Locate the cell with the specified text and output its (X, Y) center coordinate. 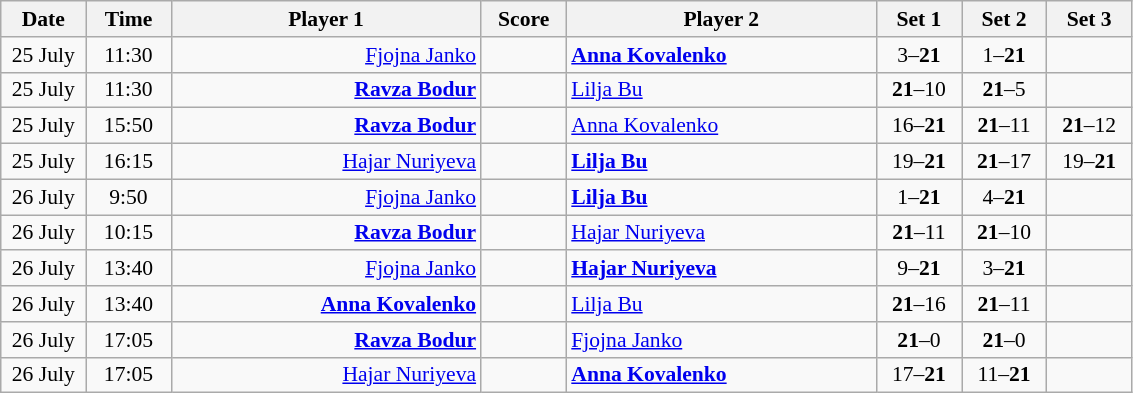
21–17 (1004, 162)
15:50 (128, 126)
9:50 (128, 197)
Time (128, 19)
Set 2 (1004, 19)
21–12 (1090, 126)
Player 1 (326, 19)
Set 1 (918, 19)
11–21 (1004, 375)
16:15 (128, 162)
17–21 (918, 375)
Set 3 (1090, 19)
16–21 (918, 126)
4–21 (1004, 197)
21–5 (1004, 90)
Date (44, 19)
21–16 (918, 304)
Player 2 (721, 19)
9–21 (918, 269)
Score (524, 19)
10:15 (128, 233)
